Extract the [x, y] coordinate from the center of the cell holding the provided text.  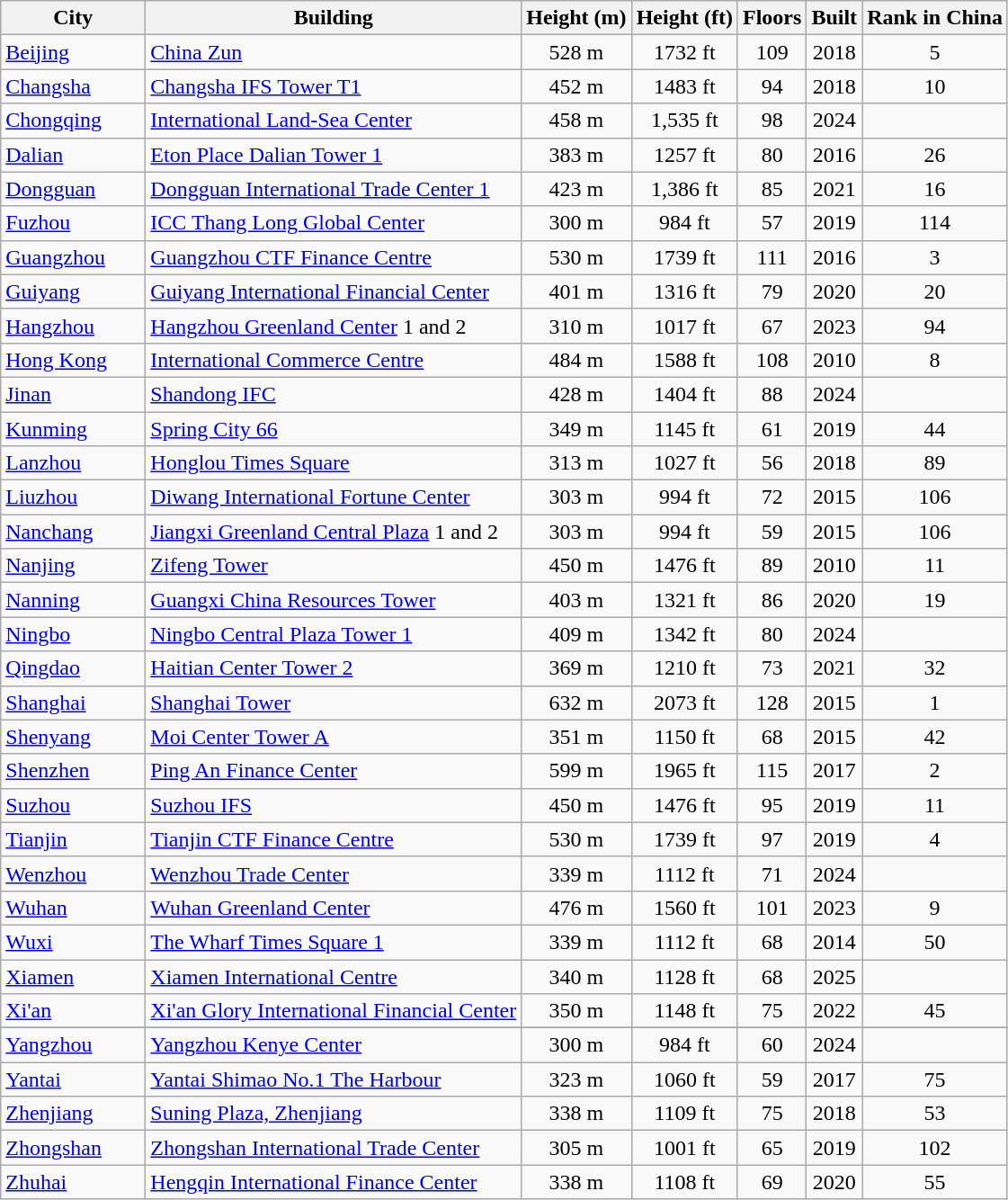
Haitian Center Tower 2 [334, 668]
Dalian [74, 155]
Zhongshan [74, 1148]
401 m [576, 291]
351 m [576, 737]
1321 ft [684, 600]
The Wharf Times Square 1 [334, 942]
3 [935, 257]
Kunming [74, 429]
Xi'an [74, 1011]
115 [772, 771]
452 m [576, 86]
1128 ft [684, 976]
1210 ft [684, 668]
Zifeng Tower [334, 566]
2014 [834, 942]
20 [935, 291]
Guiyang [74, 291]
Spring City 66 [334, 429]
Qingdao [74, 668]
Fuzhou [74, 223]
1060 ft [684, 1079]
65 [772, 1148]
1001 ft [684, 1148]
409 m [576, 634]
Moi Center Tower A [334, 737]
383 m [576, 155]
Suning Plaza, Zhenjiang [334, 1114]
632 m [576, 703]
Dongguan [74, 189]
Yangzhou Kenye Center [334, 1045]
International Commerce Centre [334, 360]
323 m [576, 1079]
1257 ft [684, 155]
Zhuhai [74, 1182]
1732 ft [684, 52]
528 m [576, 52]
Yantai [74, 1079]
313 m [576, 463]
458 m [576, 121]
Hong Kong [74, 360]
Tianjin CTF Finance Centre [334, 839]
599 m [576, 771]
2073 ft [684, 703]
Building [334, 18]
Guangxi China Resources Tower [334, 600]
95 [772, 805]
403 m [576, 600]
Suzhou IFS [334, 805]
Shanghai Tower [334, 703]
1588 ft [684, 360]
Shandong IFC [334, 394]
57 [772, 223]
Xiamen [74, 976]
International Land-Sea Center [334, 121]
Guiyang International Financial Center [334, 291]
Shenzhen [74, 771]
45 [935, 1011]
55 [935, 1182]
53 [935, 1114]
97 [772, 839]
71 [772, 873]
Honglou Times Square [334, 463]
85 [772, 189]
8 [935, 360]
1,535 ft [684, 121]
Wuhan [74, 908]
350 m [576, 1011]
Tianjin [74, 839]
1145 ft [684, 429]
1316 ft [684, 291]
423 m [576, 189]
61 [772, 429]
1342 ft [684, 634]
476 m [576, 908]
Hengqin International Finance Center [334, 1182]
9 [935, 908]
1027 ft [684, 463]
Ningbo Central Plaza Tower 1 [334, 634]
1 [935, 703]
101 [772, 908]
Hangzhou Greenland Center 1 and 2 [334, 326]
10 [935, 86]
2 [935, 771]
Changsha IFS Tower T1 [334, 86]
1,386 ft [684, 189]
32 [935, 668]
Wuhan Greenland Center [334, 908]
Diwang International Fortune Center [334, 497]
Chongqing [74, 121]
42 [935, 737]
88 [772, 394]
Dongguan International Trade Center 1 [334, 189]
73 [772, 668]
City [74, 18]
1404 ft [684, 394]
50 [935, 942]
Yantai Shimao No.1 The Harbour [334, 1079]
1560 ft [684, 908]
Rank in China [935, 18]
4 [935, 839]
Wenzhou Trade Center [334, 873]
Changsha [74, 86]
67 [772, 326]
Guangzhou [74, 257]
111 [772, 257]
349 m [576, 429]
86 [772, 600]
Guangzhou CTF Finance Centre [334, 257]
Lanzhou [74, 463]
China Zun [334, 52]
56 [772, 463]
98 [772, 121]
484 m [576, 360]
1483 ft [684, 86]
26 [935, 155]
108 [772, 360]
102 [935, 1148]
310 m [576, 326]
Ping An Finance Center [334, 771]
44 [935, 429]
428 m [576, 394]
Wuxi [74, 942]
1017 ft [684, 326]
Nanjing [74, 566]
Jiangxi Greenland Central Plaza 1 and 2 [334, 532]
5 [935, 52]
Hangzhou [74, 326]
Suzhou [74, 805]
1965 ft [684, 771]
Jinan [74, 394]
69 [772, 1182]
1150 ft [684, 737]
Xiamen International Centre [334, 976]
Beijing [74, 52]
Nanchang [74, 532]
128 [772, 703]
Eton Place Dalian Tower 1 [334, 155]
79 [772, 291]
1108 ft [684, 1182]
Ningbo [74, 634]
1148 ft [684, 1011]
ICC Thang Long Global Center [334, 223]
Yangzhou [74, 1045]
Zhongshan International Trade Center [334, 1148]
19 [935, 600]
Nanning [74, 600]
2025 [834, 976]
Shenyang [74, 737]
340 m [576, 976]
2022 [834, 1011]
109 [772, 52]
369 m [576, 668]
16 [935, 189]
72 [772, 497]
Zhenjiang [74, 1114]
Xi'an Glory International Financial Center [334, 1011]
Liuzhou [74, 497]
1109 ft [684, 1114]
Built [834, 18]
114 [935, 223]
Height (m) [576, 18]
60 [772, 1045]
Wenzhou [74, 873]
Height (ft) [684, 18]
Floors [772, 18]
Shanghai [74, 703]
305 m [576, 1148]
